Search for the cell housing the specified text and yield its [X, Y] center coordinate. 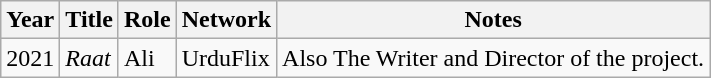
2021 [30, 58]
Ali [147, 58]
Raat [90, 58]
Year [30, 20]
Also The Writer and Director of the project. [494, 58]
Title [90, 20]
Network [226, 20]
Role [147, 20]
Notes [494, 20]
UrduFlix [226, 58]
